From the cell containing the given text, extract its center point as (X, Y) coordinate. 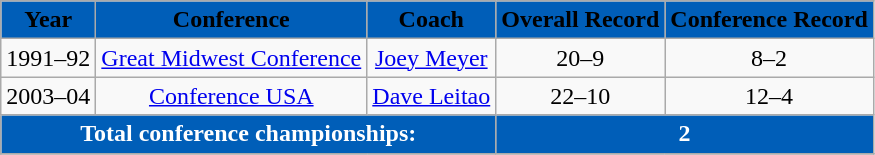
Overall Record (580, 20)
Conference USA (232, 96)
Year (48, 20)
Great Midwest Conference (232, 58)
12–4 (770, 96)
22–10 (580, 96)
2003–04 (48, 96)
Coach (432, 20)
Total conference championships: (248, 134)
Dave Leitao (432, 96)
20–9 (580, 58)
Joey Meyer (432, 58)
Conference Record (770, 20)
2 (685, 134)
1991–92 (48, 58)
Conference (232, 20)
8–2 (770, 58)
